Determine the [X, Y] coordinate at the center of the cell enclosing the given text.  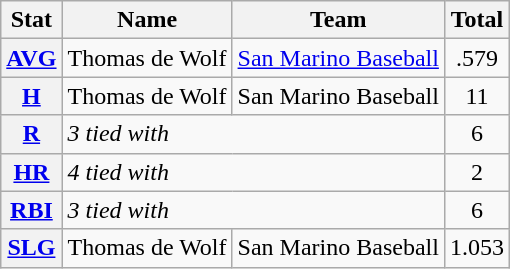
11 [476, 96]
.579 [476, 58]
Stat [32, 20]
H [32, 96]
RBI [32, 210]
Total [476, 20]
HR [32, 172]
R [32, 134]
SLG [32, 248]
4 tied with [253, 172]
Name [147, 20]
AVG [32, 58]
2 [476, 172]
Team [338, 20]
1.053 [476, 248]
